Provide the (x, y) coordinate of the cell's center where the given text is located.  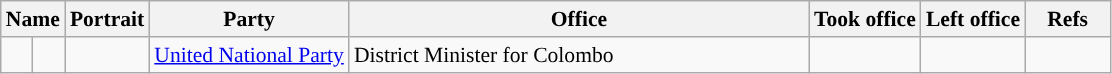
Party (249, 19)
Name (33, 19)
Left office (973, 19)
United National Party (249, 55)
Portrait (107, 19)
Took office (865, 19)
Refs (1068, 19)
District Minister for Colombo (579, 55)
Office (579, 19)
